Scan for the cell matching the given text and deliver its (X, Y) coordinate at center. 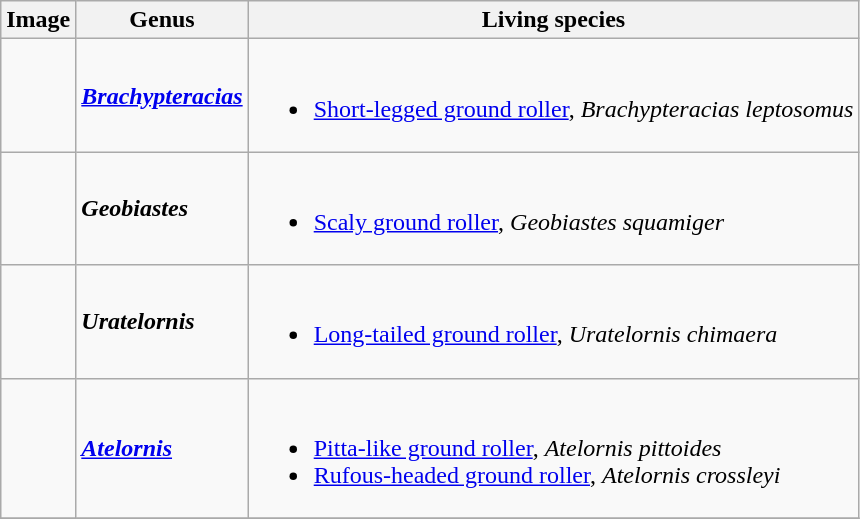
Brachypteracias (162, 96)
Scaly ground roller, Geobiastes squamiger (554, 208)
Geobiastes (162, 208)
Uratelornis (162, 322)
Genus (162, 20)
Living species (554, 20)
Long-tailed ground roller, Uratelornis chimaera (554, 322)
Pitta-like ground roller, Atelornis pittoidesRufous-headed ground roller, Atelornis crossleyi (554, 448)
Atelornis (162, 448)
Image (38, 20)
Short-legged ground roller, Brachypteracias leptosomus (554, 96)
